Pinpoint the cell where the given text exists, returning its [X, Y] midpoint coordinate. 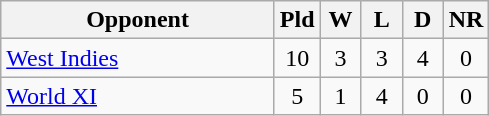
W [340, 20]
West Indies [138, 58]
World XI [138, 96]
NR [466, 20]
1 [340, 96]
5 [297, 96]
Opponent [138, 20]
D [422, 20]
L [382, 20]
Pld [297, 20]
10 [297, 58]
